Find where the given text appears and provide that cell's center as [x, y] coordinate. 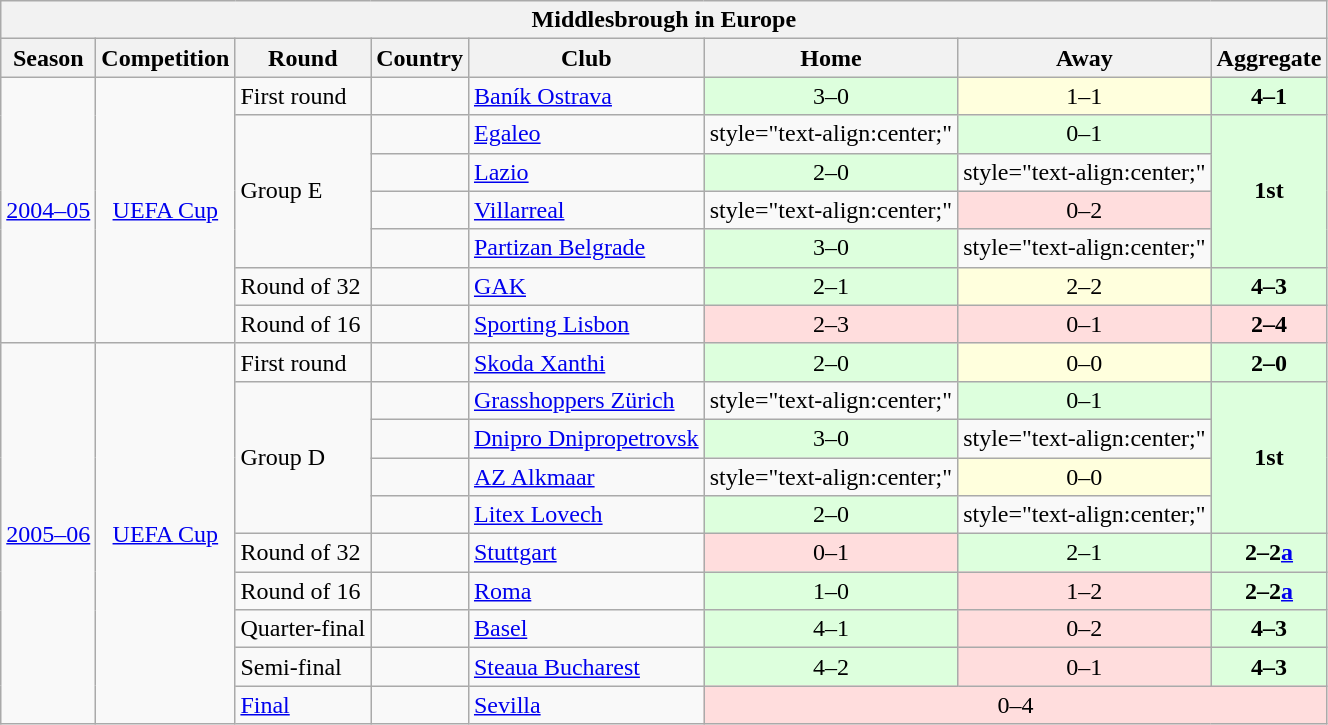
Baník Ostrava [586, 96]
Away [1084, 58]
2–4 [1269, 324]
Egaleo [586, 134]
Steaua Bucharest [586, 667]
Competition [166, 58]
Dnipro Dnipropetrovsk [586, 438]
AZ Alkmaar [586, 477]
2–3 [830, 324]
Club [586, 58]
Litex Lovech [586, 515]
GAK [586, 286]
Group E [303, 191]
Final [303, 705]
Round [303, 58]
1–0 [830, 591]
Season [48, 58]
Quarter-final [303, 629]
Group D [303, 457]
Aggregate [1269, 58]
Home [830, 58]
2004–05 [48, 210]
Semi-final [303, 667]
2005–06 [48, 534]
Skoda Xanthi [586, 362]
Villarreal [586, 210]
Partizan Belgrade [586, 248]
Stuttgart [586, 553]
Country [420, 58]
Sporting Lisbon [586, 324]
Roma [586, 591]
2–2 [1084, 286]
4–2 [830, 667]
Sevilla [586, 705]
Lazio [586, 172]
Basel [586, 629]
1–1 [1084, 96]
1–2 [1084, 591]
Grasshoppers Zürich [586, 400]
0–4 [1016, 705]
Middlesbrough in Europe [664, 20]
